Determine the [X, Y] coordinate at the center of the cell enclosing the given text.  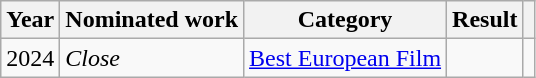
Category [346, 20]
Result [485, 20]
Nominated work [152, 20]
2024 [30, 58]
Year [30, 20]
Best European Film [346, 58]
Close [152, 58]
